Scan for the cell matching the given text and deliver its (X, Y) coordinate at center. 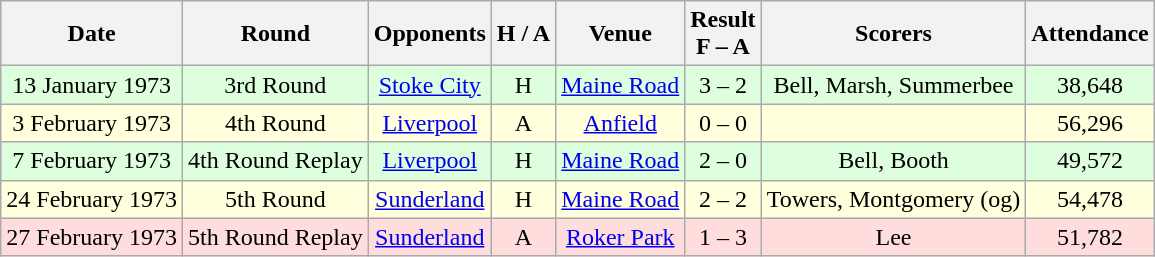
H / A (523, 34)
Towers, Montgomery (og) (894, 199)
27 February 1973 (92, 237)
49,572 (1090, 161)
13 January 1973 (92, 85)
Stoke City (430, 85)
3rd Round (275, 85)
56,296 (1090, 123)
3 February 1973 (92, 123)
Venue (620, 34)
2 – 0 (723, 161)
Bell, Marsh, Summerbee (894, 85)
Round (275, 34)
5th Round (275, 199)
Scorers (894, 34)
51,782 (1090, 237)
Attendance (1090, 34)
4th Round (275, 123)
Lee (894, 237)
54,478 (1090, 199)
Date (92, 34)
2 – 2 (723, 199)
0 – 0 (723, 123)
Anfield (620, 123)
4th Round Replay (275, 161)
1 – 3 (723, 237)
Roker Park (620, 237)
7 February 1973 (92, 161)
Bell, Booth (894, 161)
3 – 2 (723, 85)
Opponents (430, 34)
ResultF – A (723, 34)
38,648 (1090, 85)
24 February 1973 (92, 199)
5th Round Replay (275, 237)
